Capture the cell that displays the provided text and extract its [X, Y] central coordinate. 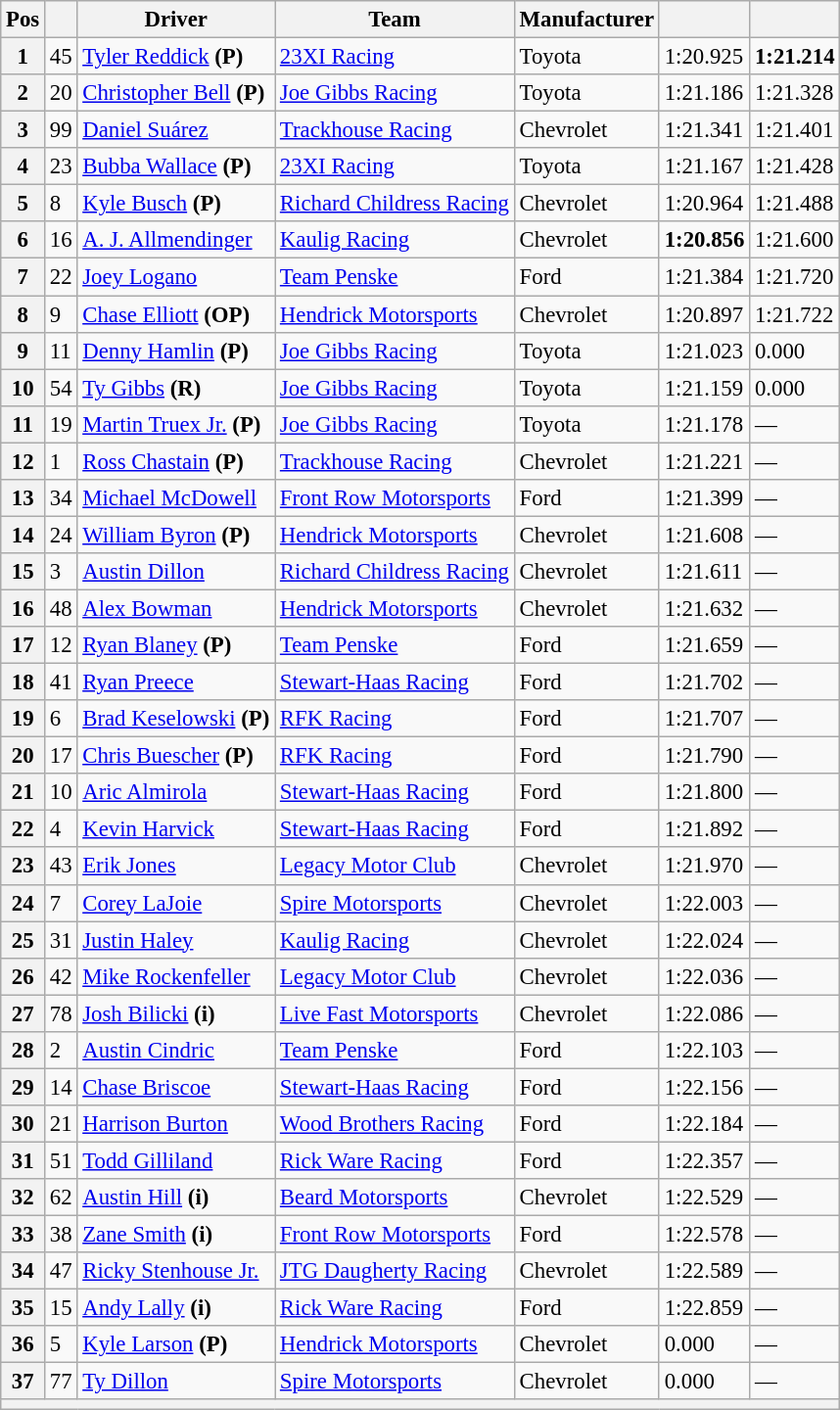
78 [61, 1013]
13 [23, 498]
Beard Motorsports [396, 1198]
1:21.720 [795, 277]
Daniel Suárez [176, 130]
1:22.357 [704, 1160]
Mike Rockenfeller [176, 976]
Manufacturer [586, 20]
Ross Chastain (P) [176, 461]
1:20.964 [704, 204]
1:22.156 [704, 1087]
Kyle Busch (P) [176, 204]
25 [23, 940]
1:21.722 [795, 314]
1:21.608 [704, 535]
Justin Haley [176, 940]
48 [61, 608]
1:21.800 [704, 792]
William Byron (P) [176, 535]
1:20.856 [704, 240]
45 [61, 57]
42 [61, 976]
1:21.401 [795, 130]
18 [23, 682]
37 [23, 1382]
1:21.600 [795, 240]
1:21.399 [704, 498]
1:21.328 [795, 93]
1:22.024 [704, 940]
29 [23, 1087]
26 [23, 976]
1:22.103 [704, 1051]
Denny Hamlin (P) [176, 351]
Harrison Burton [176, 1124]
Martin Truex Jr. (P) [176, 424]
Ty Dillon [176, 1382]
Todd Gilliland [176, 1160]
Wood Brothers Racing [396, 1124]
1:22.859 [704, 1308]
1:21.167 [704, 166]
1:21.186 [704, 93]
Ty Gibbs (R) [176, 388]
1:21.341 [704, 130]
27 [23, 1013]
33 [23, 1235]
Austin Dillon [176, 572]
Driver [176, 20]
1:22.578 [704, 1235]
32 [23, 1198]
1:21.702 [704, 682]
Kevin Harvick [176, 829]
1:21.790 [704, 756]
1:21.178 [704, 424]
36 [23, 1344]
35 [23, 1308]
Tyler Reddick (P) [176, 57]
Christopher Bell (P) [176, 93]
Bubba Wallace (P) [176, 166]
62 [61, 1198]
A. J. Allmendinger [176, 240]
1:20.925 [704, 57]
Live Fast Motorsports [396, 1013]
1:21.221 [704, 461]
JTG Daugherty Racing [396, 1271]
1:21.659 [704, 645]
Chris Buescher (P) [176, 756]
1:22.529 [704, 1198]
Zane Smith (i) [176, 1235]
1:20.897 [704, 314]
1:21.611 [704, 572]
Alex Bowman [176, 608]
Chase Briscoe [176, 1087]
77 [61, 1382]
Pos [23, 20]
54 [61, 388]
1:21.892 [704, 829]
Michael McDowell [176, 498]
1:21.488 [795, 204]
Joey Logano [176, 277]
1:22.003 [704, 903]
Brad Keselowski (P) [176, 719]
1:22.086 [704, 1013]
1:21.632 [704, 608]
30 [23, 1124]
1:22.589 [704, 1271]
47 [61, 1271]
99 [61, 130]
1:21.214 [795, 57]
Kyle Larson (P) [176, 1344]
Austin Hill (i) [176, 1198]
51 [61, 1160]
Ryan Preece [176, 682]
1:21.159 [704, 388]
Corey LaJoie [176, 903]
38 [61, 1235]
1:21.023 [704, 351]
Team [396, 20]
Ryan Blaney (P) [176, 645]
Chase Elliott (OP) [176, 314]
28 [23, 1051]
43 [61, 867]
1:21.970 [704, 867]
1:21.384 [704, 277]
41 [61, 682]
Ricky Stenhouse Jr. [176, 1271]
1:21.428 [795, 166]
Andy Lally (i) [176, 1308]
1:21.707 [704, 719]
1:22.036 [704, 976]
1:22.184 [704, 1124]
Aric Almirola [176, 792]
Austin Cindric [176, 1051]
Josh Bilicki (i) [176, 1013]
Erik Jones [176, 867]
